Scan for the cell matching the given text and deliver its (X, Y) coordinate at center. 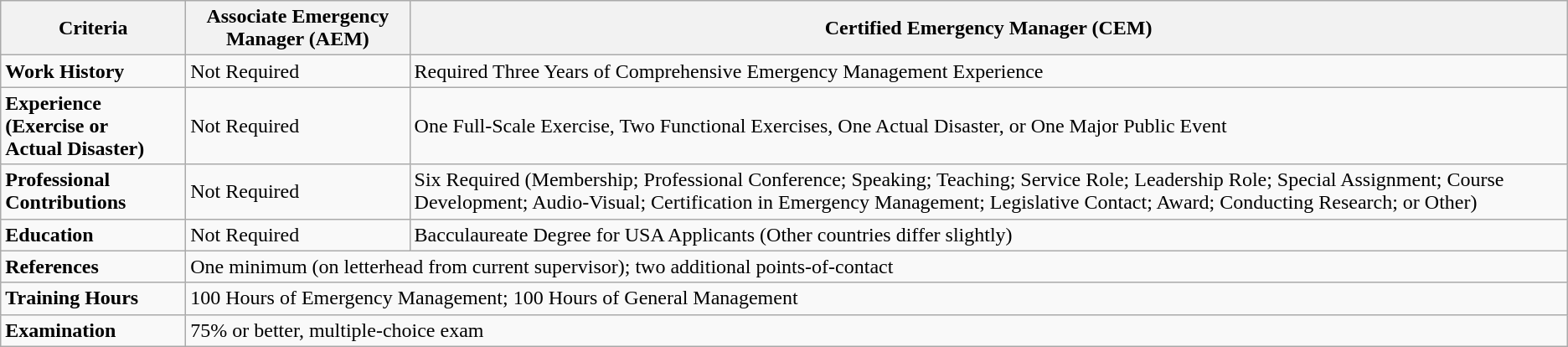
Training Hours (94, 298)
Associate Emergency Manager (AEM) (298, 28)
Criteria (94, 28)
References (94, 267)
Certified Emergency Manager (CEM) (988, 28)
One Full-Scale Exercise, Two Functional Exercises, One Actual Disaster, or One Major Public Event (988, 126)
Examination (94, 330)
Required Three Years of Comprehensive Emergency Management Experience (988, 71)
Bacculaureate Degree for USA Applicants (Other countries differ slightly) (988, 235)
Experience (Exercise orActual Disaster) (94, 126)
75% or better, multiple-choice exam (877, 330)
One minimum (on letterhead from current supervisor); two additional points-of-contact (877, 267)
Education (94, 235)
Work History (94, 71)
Professional Contributions (94, 191)
100 Hours of Emergency Management; 100 Hours of General Management (877, 298)
